Extract the [x, y] coordinate from the center of the cell holding the provided text.  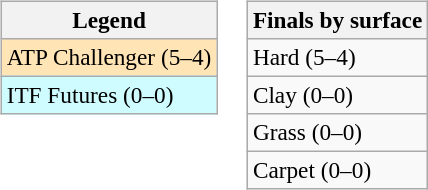
ATP Challenger (5–4) [108, 57]
Grass (0–0) [337, 133]
ITF Futures (0–0) [108, 95]
Legend [108, 20]
Hard (5–4) [337, 57]
Clay (0–0) [337, 95]
Finals by surface [337, 20]
Carpet (0–0) [337, 171]
